Output the (x, y) coordinate of the center of the cell containing the given text.  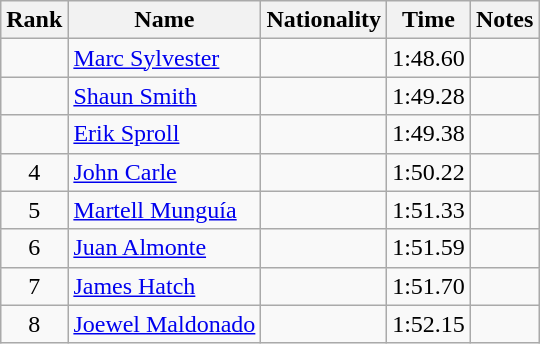
5 (34, 210)
John Carle (164, 172)
8 (34, 324)
1:51.33 (429, 210)
Time (429, 20)
1:51.70 (429, 286)
Juan Almonte (164, 248)
Joewel Maldonado (164, 324)
7 (34, 286)
4 (34, 172)
1:49.28 (429, 96)
1:48.60 (429, 58)
Rank (34, 20)
Nationality (324, 20)
1:49.38 (429, 134)
1:51.59 (429, 248)
1:52.15 (429, 324)
6 (34, 248)
Shaun Smith (164, 96)
1:50.22 (429, 172)
Name (164, 20)
Notes (504, 20)
Martell Munguía (164, 210)
James Hatch (164, 286)
Erik Sproll (164, 134)
Marc Sylvester (164, 58)
